For the text-containing cell, return its midpoint in (X, Y) coordinate format. 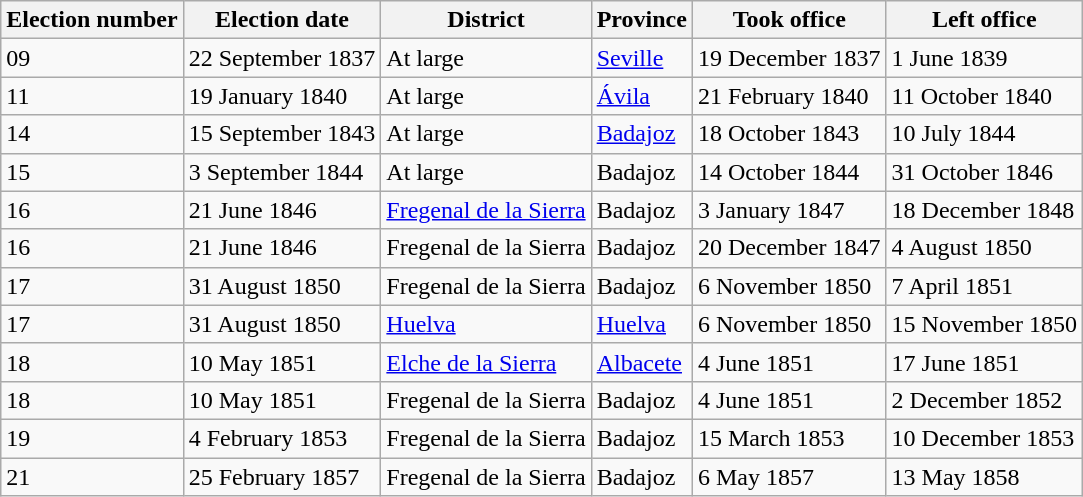
Ávila (642, 96)
22 September 1837 (282, 58)
Left office (984, 20)
10 July 1844 (984, 134)
09 (92, 58)
19 January 1840 (282, 96)
District (486, 20)
15 March 1853 (789, 438)
19 December 1837 (789, 58)
6 May 1857 (789, 477)
25 February 1857 (282, 477)
21 February 1840 (789, 96)
4 August 1850 (984, 248)
2 December 1852 (984, 400)
Took office (789, 20)
11 October 1840 (984, 96)
14 (92, 134)
15 (92, 172)
21 (92, 477)
Province (642, 20)
18 December 1848 (984, 210)
Election date (282, 20)
13 May 1858 (984, 477)
11 (92, 96)
1 June 1839 (984, 58)
15 November 1850 (984, 324)
20 December 1847 (789, 248)
Elche de la Sierra (486, 362)
4 February 1853 (282, 438)
7 April 1851 (984, 286)
19 (92, 438)
Albacete (642, 362)
17 June 1851 (984, 362)
Seville (642, 58)
3 September 1844 (282, 172)
14 October 1844 (789, 172)
18 October 1843 (789, 134)
3 January 1847 (789, 210)
31 October 1846 (984, 172)
10 December 1853 (984, 438)
15 September 1843 (282, 134)
Election number (92, 20)
